Extract the (X, Y) coordinate from the center of the cell holding the provided text.  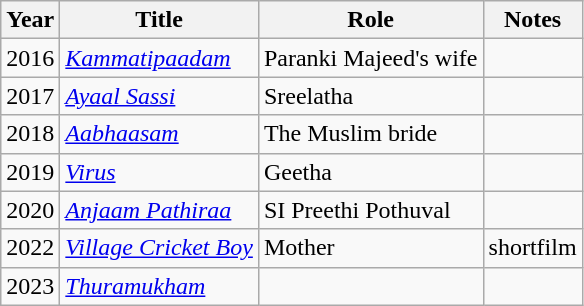
Virus (160, 172)
2020 (30, 210)
Kammatipaadam (160, 58)
2023 (30, 286)
Title (160, 20)
2022 (30, 248)
Village Cricket Boy (160, 248)
Thuramukham (160, 286)
Geetha (370, 172)
Role (370, 20)
shortfilm (532, 248)
Mother (370, 248)
2019 (30, 172)
2016 (30, 58)
The Muslim bride (370, 134)
Sreelatha (370, 96)
Aabhaasam (160, 134)
2017 (30, 96)
SI Preethi Pothuval (370, 210)
Year (30, 20)
Ayaal Sassi (160, 96)
Notes (532, 20)
Paranki Majeed's wife (370, 58)
Anjaam Pathiraa (160, 210)
2018 (30, 134)
